Return the [X, Y] coordinate for the center point of the cell that contains the specified text.  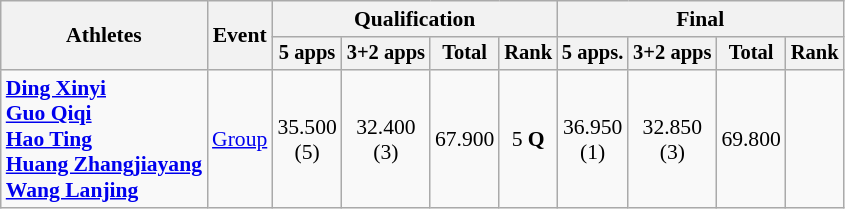
35.500(5) [306, 139]
5 apps. [592, 54]
32.400(3) [386, 139]
5 Q [528, 139]
Group [240, 139]
32.850(3) [672, 139]
Event [240, 36]
5 apps [306, 54]
Qualification [414, 19]
69.800 [750, 139]
Ding XinyiGuo QiqiHao TingHuang ZhangjiayangWang Lanjing [104, 139]
36.950(1) [592, 139]
Athletes [104, 36]
67.900 [464, 139]
Final [700, 19]
